Detect which cell encompasses the target text, then output its (X, Y) center coordinate. 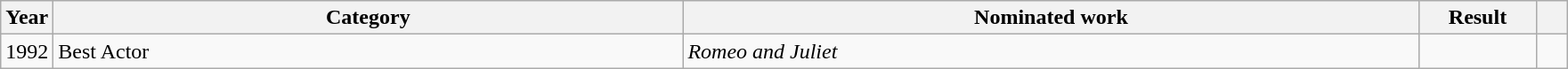
Year (27, 18)
Category (369, 18)
Best Actor (369, 51)
1992 (27, 51)
Romeo and Juliet (1051, 51)
Nominated work (1051, 18)
Result (1478, 18)
